Return the [x, y] coordinate for the center point of the cell that contains the specified text.  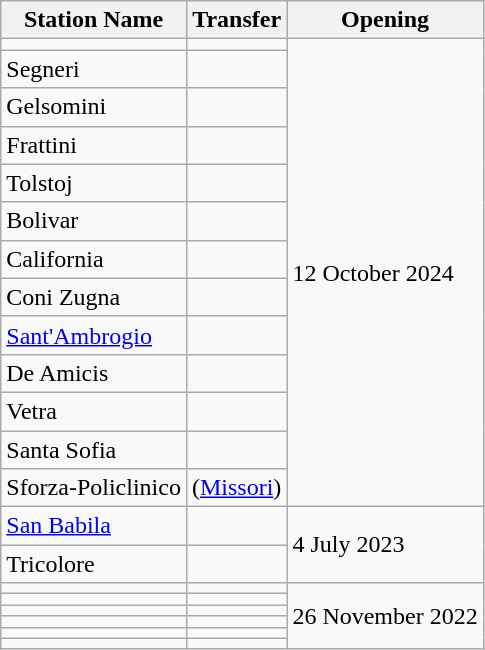
Sant'Ambrogio [94, 335]
Gelsomini [94, 107]
26 November 2022 [385, 616]
4 July 2023 [385, 545]
De Amicis [94, 373]
Sforza-Policlinico [94, 488]
Station Name [94, 20]
California [94, 259]
Frattini [94, 145]
Tricolore [94, 564]
San Babila [94, 526]
Tolstoj [94, 183]
Segneri [94, 69]
Coni Zugna [94, 297]
Bolivar [94, 221]
Santa Sofia [94, 449]
Vetra [94, 411]
Opening [385, 20]
Transfer [236, 20]
12 October 2024 [385, 273]
(Missori) [236, 488]
